Identify which cell holds the provided text, then report its [X, Y] central coordinate. 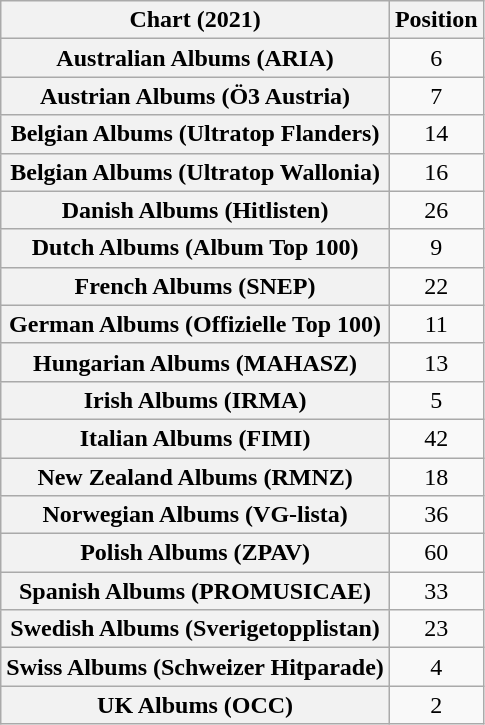
Norwegian Albums (VG-lista) [196, 515]
6 [436, 58]
Belgian Albums (Ultratop Flanders) [196, 134]
22 [436, 286]
Chart (2021) [196, 20]
UK Albums (OCC) [196, 705]
11 [436, 324]
German Albums (Offizielle Top 100) [196, 324]
7 [436, 96]
Irish Albums (IRMA) [196, 400]
Swedish Albums (Sverigetopplistan) [196, 629]
Position [436, 20]
23 [436, 629]
4 [436, 667]
42 [436, 438]
14 [436, 134]
5 [436, 400]
Danish Albums (Hitlisten) [196, 210]
26 [436, 210]
New Zealand Albums (RMNZ) [196, 477]
Spanish Albums (PROMUSICAE) [196, 591]
18 [436, 477]
Belgian Albums (Ultratop Wallonia) [196, 172]
33 [436, 591]
2 [436, 705]
Polish Albums (ZPAV) [196, 553]
36 [436, 515]
French Albums (SNEP) [196, 286]
Austrian Albums (Ö3 Austria) [196, 96]
Australian Albums (ARIA) [196, 58]
60 [436, 553]
Italian Albums (FIMI) [196, 438]
13 [436, 362]
Swiss Albums (Schweizer Hitparade) [196, 667]
9 [436, 248]
Hungarian Albums (MAHASZ) [196, 362]
Dutch Albums (Album Top 100) [196, 248]
16 [436, 172]
